Identify which cell holds the provided text, then report its [x, y] central coordinate. 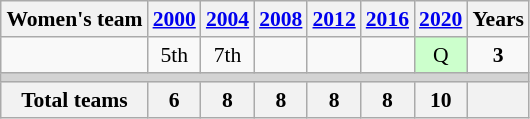
2000 [174, 19]
3 [498, 55]
7th [228, 55]
2016 [388, 19]
Q [440, 55]
Total teams [74, 101]
10 [440, 101]
5th [174, 55]
2004 [228, 19]
Women's team [74, 19]
Years [498, 19]
2008 [280, 19]
2020 [440, 19]
6 [174, 101]
2012 [334, 19]
